From the cell containing the given text, extract its center point as [X, Y] coordinate. 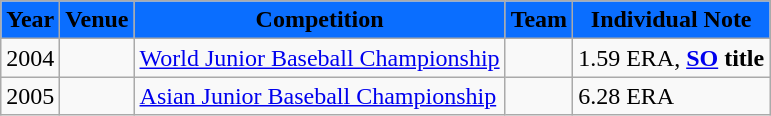
Team [539, 20]
Asian Junior Baseball Championship [320, 96]
Individual Note [672, 20]
2005 [30, 96]
World Junior Baseball Championship [320, 58]
Competition [320, 20]
1.59 ERA, SO title [672, 58]
6.28 ERA [672, 96]
Venue [97, 20]
2004 [30, 58]
Year [30, 20]
